Return the [X, Y] coordinate for the center point of the cell that contains the specified text.  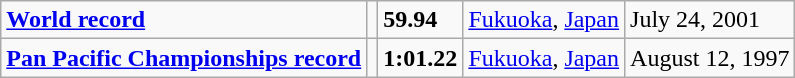
1:01.22 [420, 58]
August 12, 1997 [710, 58]
July 24, 2001 [710, 20]
World record [184, 20]
59.94 [420, 20]
Pan Pacific Championships record [184, 58]
